Return (X, Y) of the center of cell containing provided text 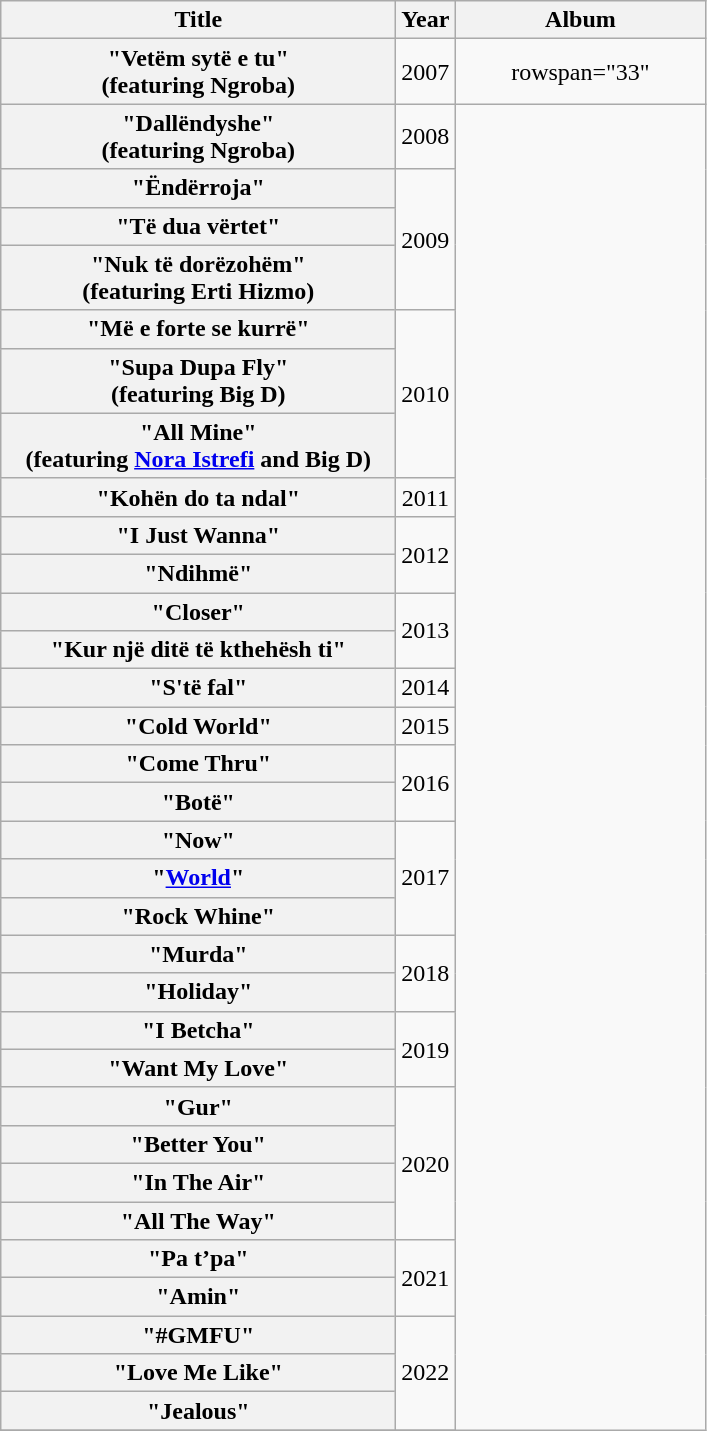
"Love Me Like" (198, 1373)
"Më e forte se kurrë" (198, 329)
"Ëndërroja" (198, 188)
2012 (426, 554)
"Better You" (198, 1144)
"Amin" (198, 1297)
"All The Way" (198, 1221)
"Supa Dupa Fly"(featuring Big D) (198, 380)
"Jealous" (198, 1411)
"Cold World" (198, 726)
2019 (426, 1049)
2021 (426, 1278)
"Murda" (198, 954)
2014 (426, 688)
"Botë" (198, 802)
"Kur një ditë të kthehësh ti" (198, 650)
"Vetëm sytë e tu"(featuring Ngroba) (198, 72)
"Dallëndyshe"(featuring Ngroba) (198, 136)
"All Mine"(featuring Nora Istrefi and Big D) (198, 446)
2015 (426, 726)
"I Betcha" (198, 1030)
"In The Air" (198, 1182)
"S'të fal" (198, 688)
"Gur" (198, 1106)
2022 (426, 1373)
"World" (198, 878)
2009 (426, 240)
Album (580, 20)
2013 (426, 630)
2011 (426, 497)
"I Just Wanna" (198, 535)
2010 (426, 394)
"Want My Love" (198, 1068)
"Now" (198, 840)
"#GMFU" (198, 1335)
"Rock Whine" (198, 916)
rowspan="33" (580, 72)
"Të dua vërtet" (198, 226)
2008 (426, 136)
"Kohën do ta ndal" (198, 497)
2020 (426, 1163)
"Ndihmë" (198, 573)
Year (426, 20)
2018 (426, 973)
2016 (426, 783)
"Come Thru" (198, 764)
2017 (426, 878)
Title (198, 20)
"Holiday" (198, 992)
"Nuk të dorëzohëm"(featuring Erti Hizmo) (198, 278)
"Closer" (198, 611)
2007 (426, 72)
"Pa t’pa" (198, 1259)
